Pinpoint the cell where the given text exists, returning its (x, y) midpoint coordinate. 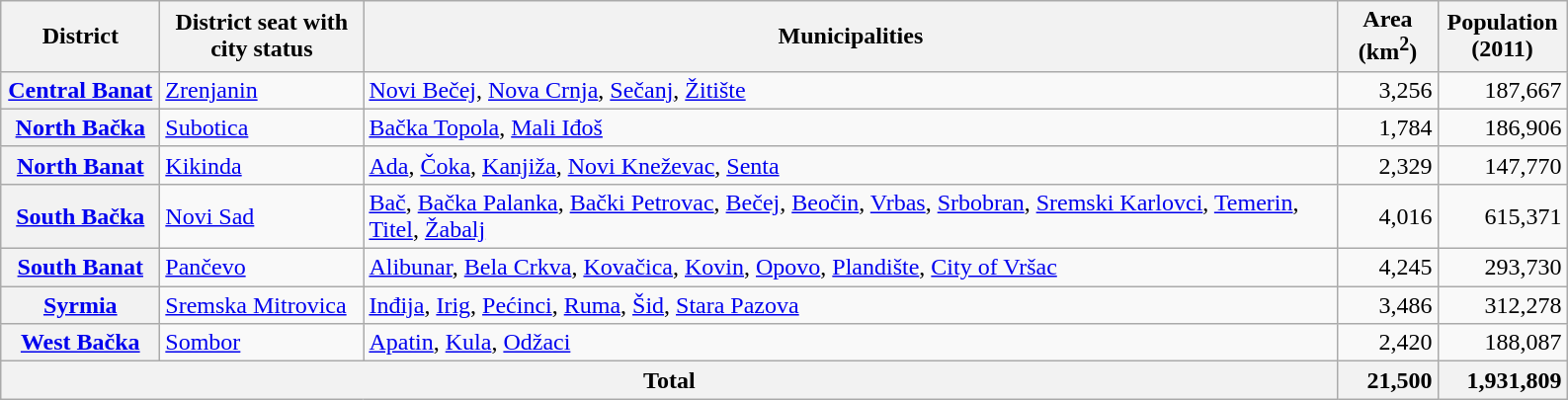
North Bačka (81, 127)
Ada, Čoka, Kanjiža, Novi Kneževac, Senta (851, 165)
4,016 (1387, 215)
Central Banat (81, 90)
Population (2011) (1502, 37)
3,486 (1387, 305)
West Bačka (81, 343)
Pančevo (262, 268)
147,770 (1502, 165)
1,784 (1387, 127)
615,371 (1502, 215)
Apatin, Kula, Odžaci (851, 343)
Syrmia (81, 305)
Kikinda (262, 165)
Novi Bečej, Nova Crnja, Sečanj, Žitište (851, 90)
Bač, Bačka Palanka, Bački Petrovac, Bečej, Beočin, Vrbas, Srbobran, Sremski Karlovci, Temerin, Titel, Žabalj (851, 215)
186,906 (1502, 127)
Zrenjanin (262, 90)
187,667 (1502, 90)
Sremska Mitrovica (262, 305)
2,420 (1387, 343)
21,500 (1387, 380)
312,278 (1502, 305)
Area (km2) (1387, 37)
Sombor (262, 343)
North Banat (81, 165)
2,329 (1387, 165)
Inđija, Irig, Pećinci, Ruma, Šid, Stara Pazova (851, 305)
District seat with city status (262, 37)
Subotica (262, 127)
Municipalities (851, 37)
4,245 (1387, 268)
District (81, 37)
South Bačka (81, 215)
3,256 (1387, 90)
South Banat (81, 268)
1,931,809 (1502, 380)
293,730 (1502, 268)
Alibunar, Bela Crkva, Kovačica, Kovin, Opovo, Plandište, City of Vršac (851, 268)
Bačka Topola, Mali Iđoš (851, 127)
188,087 (1502, 343)
Novi Sad (262, 215)
Total (670, 380)
